For the text-containing cell, return its midpoint in [x, y] coordinate format. 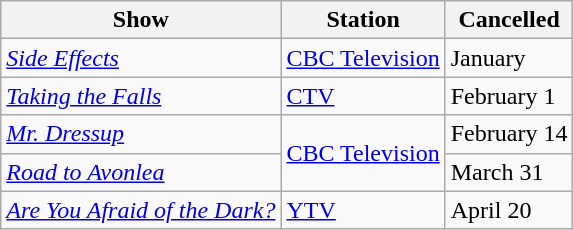
February 14 [509, 134]
April 20 [509, 210]
Taking the Falls [141, 96]
Side Effects [141, 58]
March 31 [509, 172]
Cancelled [509, 20]
CTV [363, 96]
YTV [363, 210]
Station [363, 20]
February 1 [509, 96]
Show [141, 20]
Road to Avonlea [141, 172]
January [509, 58]
Mr. Dressup [141, 134]
Are You Afraid of the Dark? [141, 210]
